Return the [X, Y] coordinate for the center point of the cell that contains the specified text.  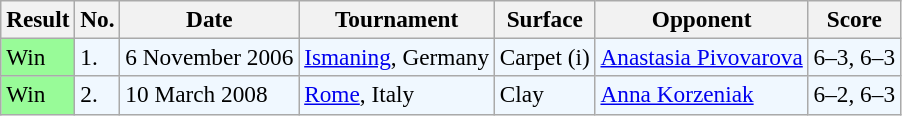
6 November 2006 [210, 57]
Surface [544, 19]
Anastasia Pivovarova [702, 57]
Score [854, 19]
1. [98, 57]
6–2, 6–3 [854, 95]
Clay [544, 95]
Anna Korzeniak [702, 95]
Opponent [702, 19]
6–3, 6–3 [854, 57]
No. [98, 19]
2. [98, 95]
Tournament [397, 19]
10 March 2008 [210, 95]
Result [38, 19]
Ismaning, Germany [397, 57]
Date [210, 19]
Carpet (i) [544, 57]
Rome, Italy [397, 95]
